Pinpoint the cell where the given text exists, returning its [x, y] midpoint coordinate. 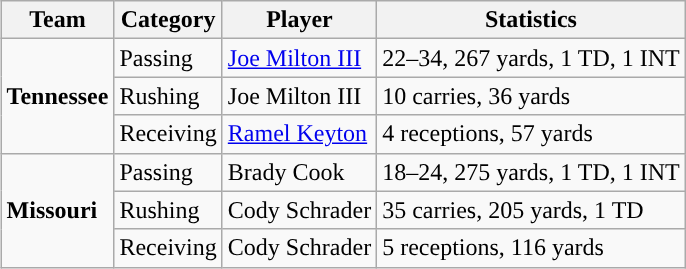
5 receptions, 116 yards [532, 248]
Player [299, 20]
18–24, 275 yards, 1 TD, 1 INT [532, 172]
Team [58, 20]
Tennessee [58, 96]
22–34, 267 yards, 1 TD, 1 INT [532, 58]
Ramel Keyton [299, 134]
35 carries, 205 yards, 1 TD [532, 210]
Brady Cook [299, 172]
Category [168, 20]
4 receptions, 57 yards [532, 134]
10 carries, 36 yards [532, 96]
Statistics [532, 20]
Missouri [58, 210]
